Search for the cell housing the specified text and yield its (x, y) center coordinate. 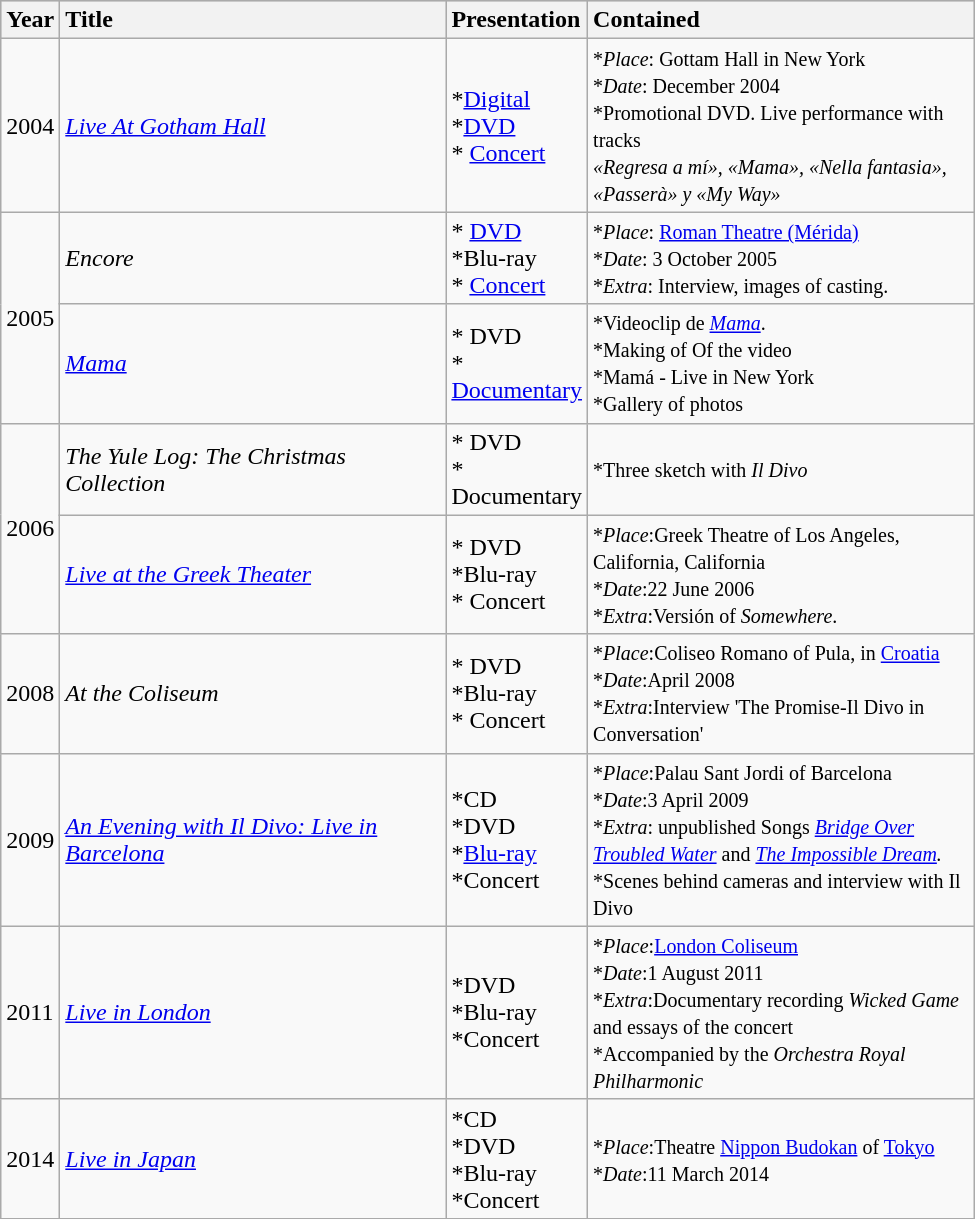
*Place:Greek Theatre of Los Angeles, California, California *Date:22 June 2006*Extra:Versión of Somewhere. (781, 574)
Live At Gotham Hall (253, 126)
*Three sketch with Il Divo (781, 469)
2009 (30, 840)
*Place:Theatre Nippon Budokan of Tokyo*Date:11 March 2014 (781, 1158)
*Digital*DVD* Concert (517, 126)
Live in London (253, 1012)
2005 (30, 318)
*Videoclip de Mama.*Making of Of the video*Mamá - Live in New York*Gallery of photos (781, 364)
Live in Japan (253, 1158)
Presentation (517, 20)
*DVD*Blu-ray*Concert (517, 1012)
2011 (30, 1012)
2014 (30, 1158)
2006 (30, 528)
Contained (781, 20)
*Place: Roman Theatre (Mérida)*Date: 3 October 2005*Extra: Interview, images of casting. (781, 258)
An Evening with Il Divo: Live in Barcelona (253, 840)
Title (253, 20)
2004 (30, 126)
The Yule Log: The Christmas Collection (253, 469)
Live at the Greek Theater (253, 574)
*Place:Coliseo Romano of Pula, in Croatia *Date:April 2008 *Extra:Interview 'The Promise-Il Divo in Conversation' (781, 694)
Encore (253, 258)
2008 (30, 694)
Year (30, 20)
At the Coliseum (253, 694)
Mama (253, 364)
